Return the (x, y) coordinate for the center point of the cell that contains the specified text.  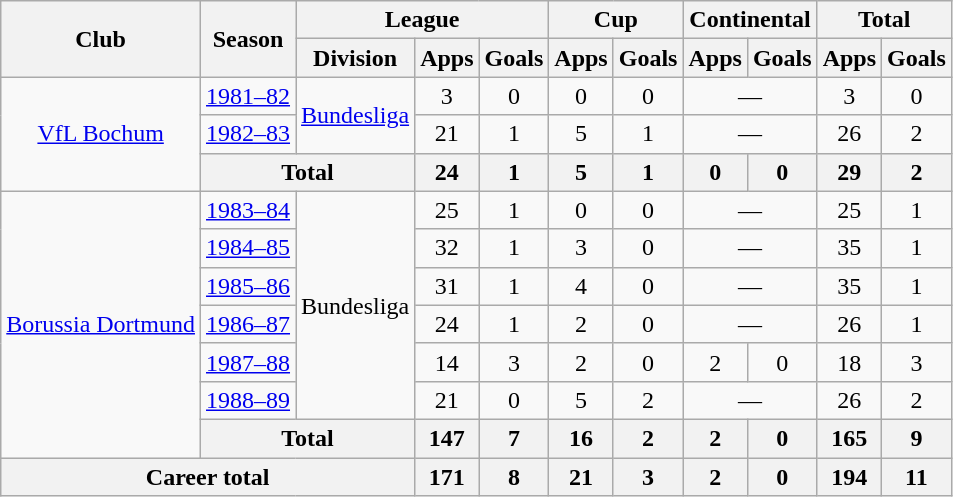
Cup (616, 20)
1987–88 (248, 362)
171 (447, 477)
31 (447, 286)
11 (917, 477)
League (422, 20)
16 (581, 438)
VfL Bochum (101, 134)
9 (917, 438)
147 (447, 438)
8 (514, 477)
7 (514, 438)
1984–85 (248, 248)
1985–86 (248, 286)
32 (447, 248)
165 (849, 438)
Continental (750, 20)
1981–82 (248, 96)
194 (849, 477)
14 (447, 362)
1988–89 (248, 400)
Borussia Dortmund (101, 324)
1986–87 (248, 324)
Club (101, 39)
1983–84 (248, 210)
18 (849, 362)
4 (581, 286)
29 (849, 172)
Division (356, 58)
Season (248, 39)
Career total (208, 477)
1982–83 (248, 134)
